For the text-containing cell, return its midpoint in (x, y) coordinate format. 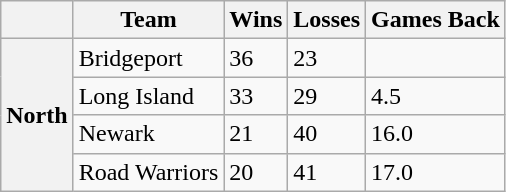
40 (327, 134)
Losses (327, 20)
North (37, 115)
Long Island (148, 96)
33 (256, 96)
29 (327, 96)
21 (256, 134)
Road Warriors (148, 172)
41 (327, 172)
36 (256, 58)
16.0 (436, 134)
4.5 (436, 96)
Team (148, 20)
23 (327, 58)
Newark (148, 134)
Wins (256, 20)
Games Back (436, 20)
17.0 (436, 172)
Bridgeport (148, 58)
20 (256, 172)
